Capture the cell that displays the provided text and extract its (x, y) central coordinate. 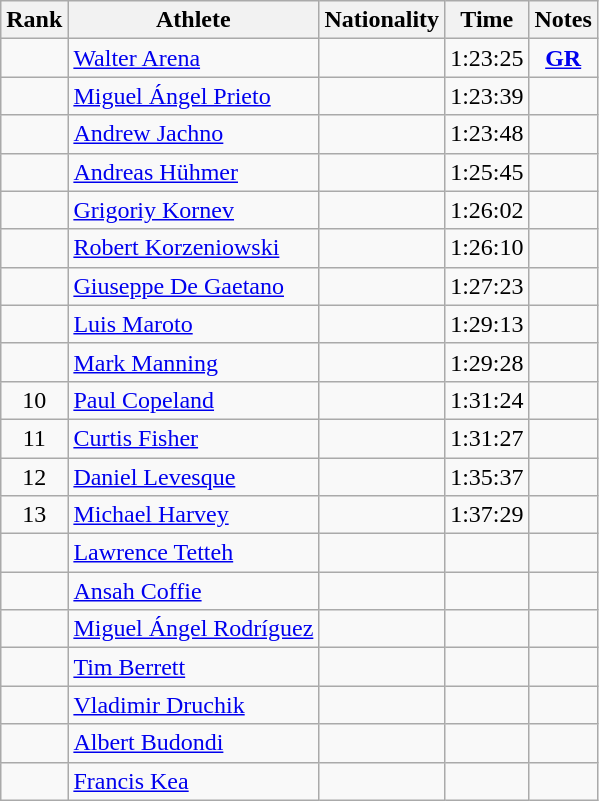
Grigoriy Kornev (194, 210)
Ansah Coffie (194, 591)
Luis Maroto (194, 324)
Vladimir Druchik (194, 705)
Walter Arena (194, 58)
Athlete (194, 20)
1:37:29 (487, 515)
12 (34, 477)
Lawrence Tetteh (194, 553)
Robert Korzeniowski (194, 248)
1:23:25 (487, 58)
Tim Berrett (194, 667)
Andreas Hühmer (194, 172)
1:23:48 (487, 134)
1:26:02 (487, 210)
Michael Harvey (194, 515)
Rank (34, 20)
Paul Copeland (194, 400)
1:23:39 (487, 96)
Curtis Fisher (194, 438)
Albert Budondi (194, 743)
10 (34, 400)
Mark Manning (194, 362)
Miguel Ángel Prieto (194, 96)
1:29:28 (487, 362)
13 (34, 515)
11 (34, 438)
1:26:10 (487, 248)
Notes (563, 20)
1:31:24 (487, 400)
Daniel Levesque (194, 477)
1:35:37 (487, 477)
1:29:13 (487, 324)
1:25:45 (487, 172)
Nationality (382, 20)
Francis Kea (194, 781)
Andrew Jachno (194, 134)
Time (487, 20)
1:27:23 (487, 286)
1:31:27 (487, 438)
Miguel Ángel Rodríguez (194, 629)
GR (563, 58)
Giuseppe De Gaetano (194, 286)
